Pinpoint the cell where the given text exists, returning its [X, Y] midpoint coordinate. 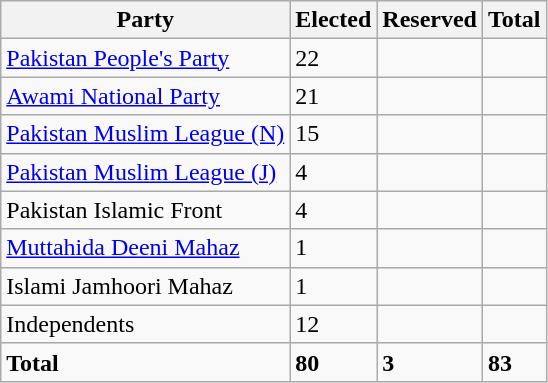
Pakistan Muslim League (J) [146, 172]
3 [430, 362]
83 [515, 362]
Reserved [430, 20]
Muttahida Deeni Mahaz [146, 248]
Pakistan People's Party [146, 58]
80 [334, 362]
15 [334, 134]
Awami National Party [146, 96]
Party [146, 20]
Elected [334, 20]
Pakistan Islamic Front [146, 210]
12 [334, 324]
Islami Jamhoori Mahaz [146, 286]
Pakistan Muslim League (N) [146, 134]
Independents [146, 324]
22 [334, 58]
21 [334, 96]
